Scan for the cell matching the given text and deliver its [x, y] coordinate at center. 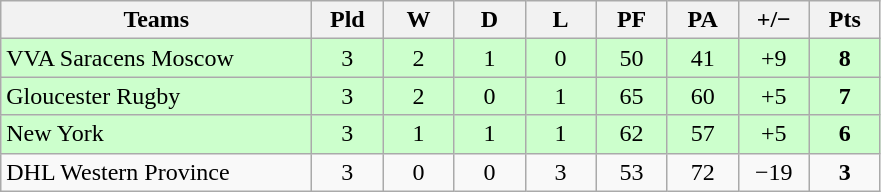
6 [844, 134]
Teams [156, 20]
−19 [774, 172]
+/− [774, 20]
Pld [348, 20]
DHL Western Province [156, 172]
VVA Saracens Moscow [156, 58]
Pts [844, 20]
+9 [774, 58]
65 [632, 96]
D [490, 20]
Gloucester Rugby [156, 96]
41 [702, 58]
7 [844, 96]
62 [632, 134]
W [418, 20]
60 [702, 96]
50 [632, 58]
PA [702, 20]
8 [844, 58]
72 [702, 172]
53 [632, 172]
L [560, 20]
New York [156, 134]
57 [702, 134]
PF [632, 20]
